For the text-containing cell, return its midpoint in [X, Y] coordinate format. 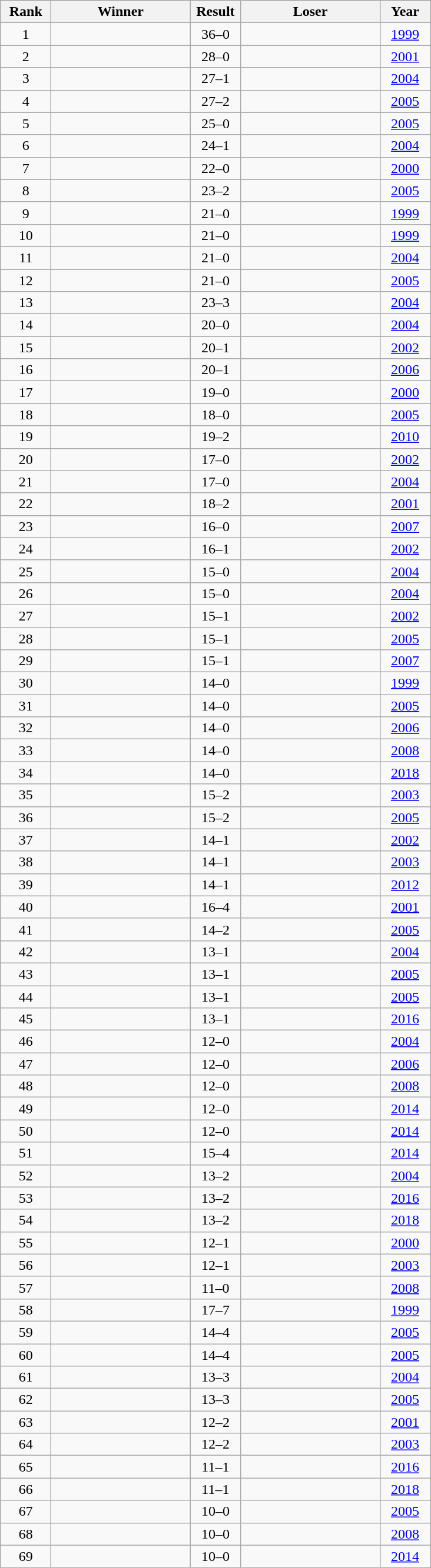
1 [26, 34]
2 [26, 56]
46 [26, 1042]
34 [26, 773]
16 [26, 370]
12 [26, 281]
42 [26, 952]
29 [26, 661]
Loser [310, 12]
18–0 [216, 415]
Rank [26, 12]
57 [26, 1287]
19–0 [216, 392]
11–0 [216, 1287]
4 [26, 101]
22–0 [216, 168]
2012 [405, 885]
14–2 [216, 929]
37 [26, 840]
36–0 [216, 34]
24 [26, 549]
23–3 [216, 303]
53 [26, 1198]
27 [26, 616]
64 [26, 1444]
67 [26, 1512]
Winner [121, 12]
10 [26, 235]
50 [26, 1131]
28 [26, 638]
9 [26, 213]
51 [26, 1153]
55 [26, 1243]
68 [26, 1534]
59 [26, 1332]
32 [26, 728]
8 [26, 191]
31 [26, 706]
28–0 [216, 56]
20–0 [216, 325]
58 [26, 1310]
61 [26, 1377]
56 [26, 1265]
14 [26, 325]
54 [26, 1220]
18–2 [216, 504]
16–0 [216, 526]
17 [26, 392]
43 [26, 974]
39 [26, 885]
69 [26, 1556]
60 [26, 1355]
15 [26, 348]
35 [26, 795]
20 [26, 459]
36 [26, 818]
23 [26, 526]
44 [26, 997]
18 [26, 415]
24–1 [216, 146]
49 [26, 1109]
Year [405, 12]
5 [26, 124]
45 [26, 1019]
17–7 [216, 1310]
48 [26, 1086]
47 [26, 1064]
16–4 [216, 907]
7 [26, 168]
25 [26, 571]
13 [26, 303]
3 [26, 79]
6 [26, 146]
27–2 [216, 101]
33 [26, 750]
21 [26, 482]
23–2 [216, 191]
2010 [405, 437]
11 [26, 258]
30 [26, 683]
19–2 [216, 437]
26 [26, 593]
66 [26, 1489]
41 [26, 929]
63 [26, 1422]
19 [26, 437]
27–1 [216, 79]
38 [26, 862]
15–4 [216, 1153]
16–1 [216, 549]
22 [26, 504]
62 [26, 1400]
52 [26, 1176]
40 [26, 907]
25–0 [216, 124]
65 [26, 1467]
Result [216, 12]
